For the text-containing cell, return its midpoint in (X, Y) coordinate format. 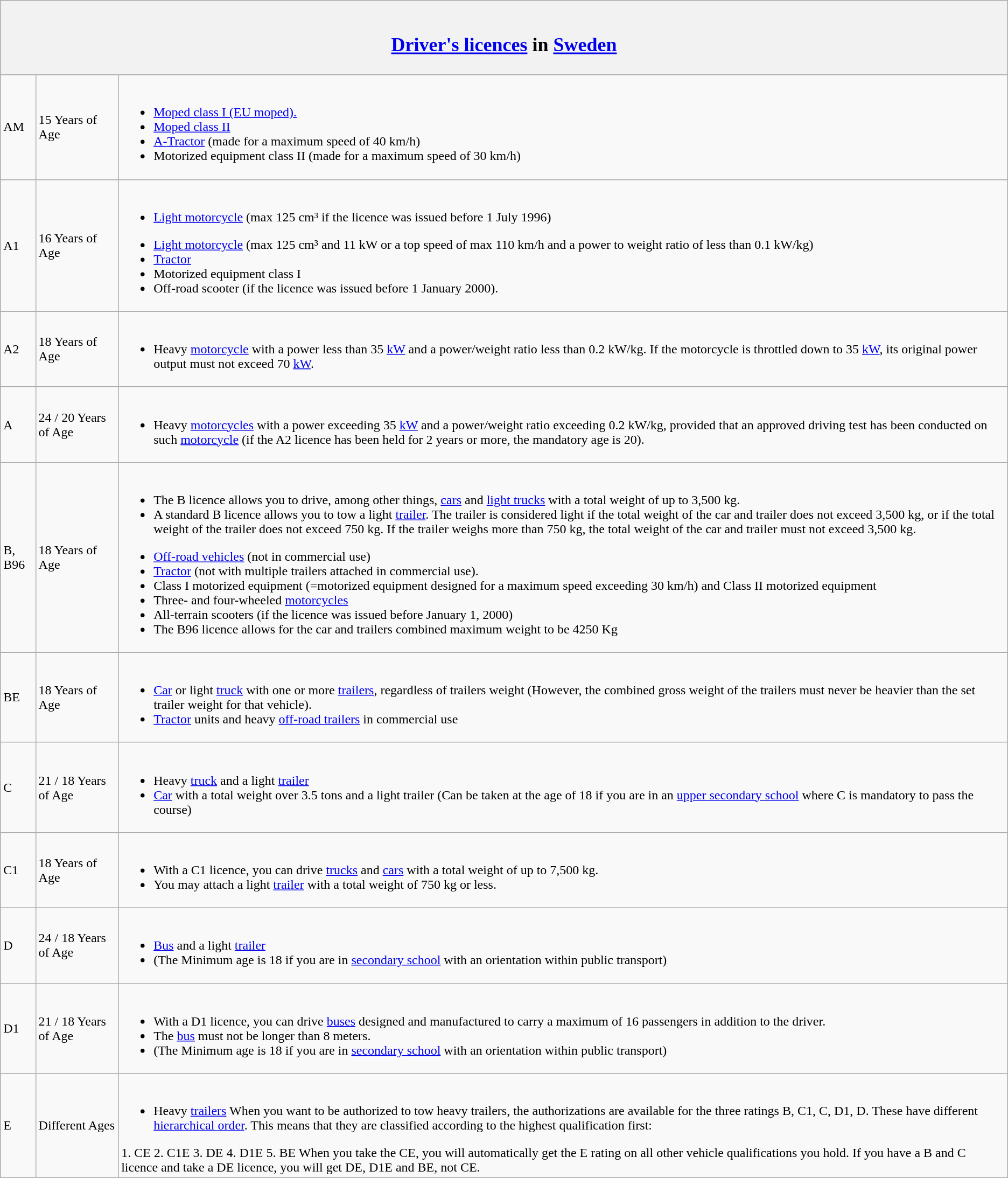
Driver's licences in Sweden (504, 38)
16 Years of Age (77, 246)
C1 (18, 870)
B, B96 (18, 557)
C (18, 787)
15 Years of Age (77, 127)
E (18, 1126)
Bus and a light trailer(The Minimum age is 18 if you are in secondary school with an orientation within public transport) (563, 946)
A1 (18, 246)
A (18, 424)
Different Ages (77, 1126)
D (18, 946)
24 / 20 Years of Age (77, 424)
BE (18, 697)
A2 (18, 349)
24 / 18 Years of Age (77, 946)
D1 (18, 1029)
AM (18, 127)
